Find where the given text appears and provide that cell's center as (x, y) coordinate. 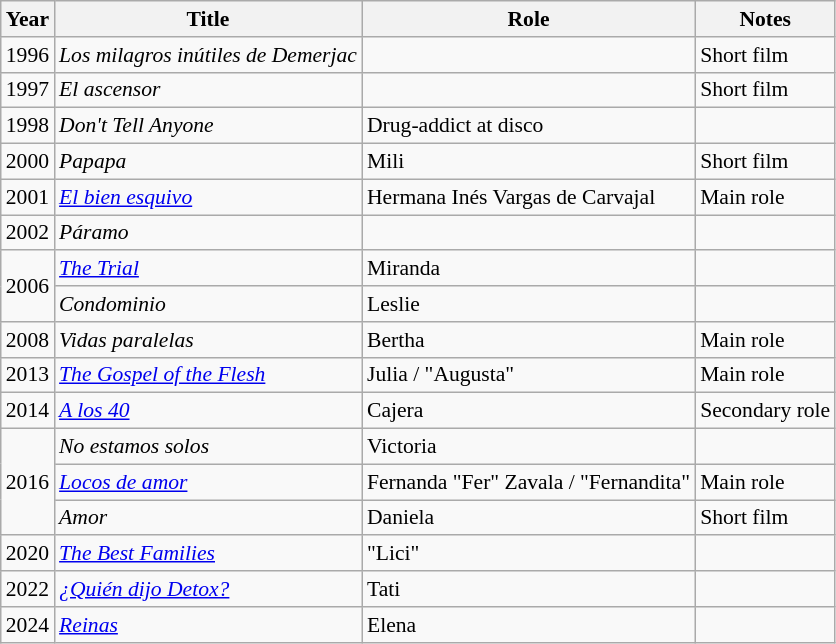
Hermana Inés Vargas de Carvajal (528, 197)
2020 (28, 554)
Title (208, 19)
2014 (28, 411)
2016 (28, 482)
2000 (28, 162)
1996 (28, 55)
2002 (28, 233)
1998 (28, 126)
Miranda (528, 269)
Bertha (528, 340)
Reinas (208, 625)
Notes (765, 19)
Condominio (208, 304)
2006 (28, 286)
Don't Tell Anyone (208, 126)
Cajera (528, 411)
The Trial (208, 269)
Elena (528, 625)
2024 (28, 625)
Julia / "Augusta" (528, 375)
Fernanda "Fer" Zavala / "Fernandita" (528, 482)
No estamos solos (208, 447)
The Best Families (208, 554)
Secondary role (765, 411)
The Gospel of the Flesh (208, 375)
2008 (28, 340)
1997 (28, 90)
Papapa (208, 162)
Páramo (208, 233)
El ascensor (208, 90)
Los milagros inútiles de Demerjac (208, 55)
Role (528, 19)
Leslie (528, 304)
Drug-addict at disco (528, 126)
El bien esquivo (208, 197)
Tati (528, 589)
Year (28, 19)
2022 (28, 589)
A los 40 (208, 411)
2013 (28, 375)
"Lici" (528, 554)
Mili (528, 162)
2001 (28, 197)
Victoria (528, 447)
Daniela (528, 518)
Locos de amor (208, 482)
Amor (208, 518)
¿Quién dijo Detox? (208, 589)
Vidas paralelas (208, 340)
